Scan for the cell matching the given text and deliver its (x, y) coordinate at center. 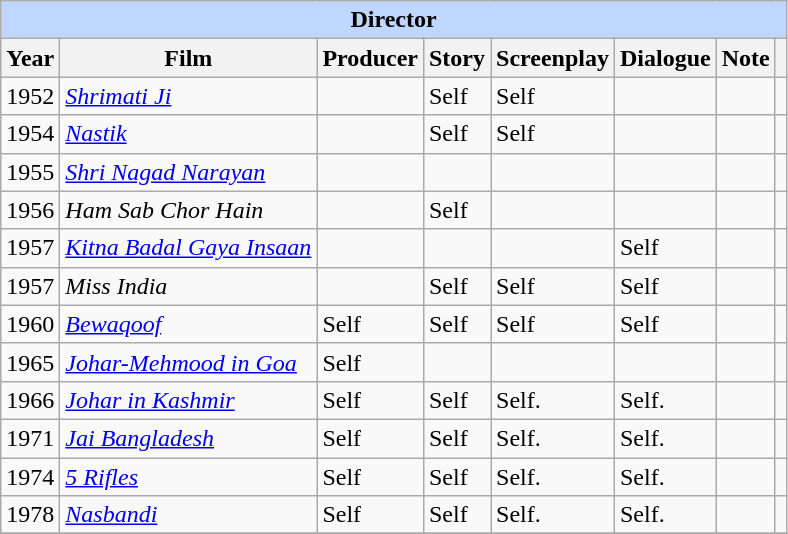
Ham Sab Chor Hain (188, 210)
Miss India (188, 286)
Director (394, 20)
Story (456, 58)
Johar in Kashmir (188, 400)
Nastik (188, 134)
Shri Nagad Narayan (188, 172)
Johar-Mehmood in Goa (188, 362)
1971 (30, 438)
Producer (370, 58)
1974 (30, 477)
1978 (30, 515)
Bewaqoof (188, 324)
Kitna Badal Gaya Insaan (188, 248)
Film (188, 58)
1954 (30, 134)
5 Rifles (188, 477)
1955 (30, 172)
Note (746, 58)
Year (30, 58)
Dialogue (665, 58)
Shrimati Ji (188, 96)
Nasbandi (188, 515)
1952 (30, 96)
1956 (30, 210)
Screenplay (553, 58)
1965 (30, 362)
Jai Bangladesh (188, 438)
1966 (30, 400)
1960 (30, 324)
